Search for the cell housing the specified text and yield its (X, Y) center coordinate. 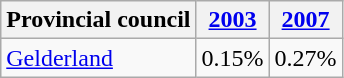
Provincial council (98, 20)
2003 (232, 20)
2007 (306, 20)
0.15% (232, 58)
0.27% (306, 58)
Gelderland (98, 58)
